From the cell containing the given text, extract its center point as [x, y] coordinate. 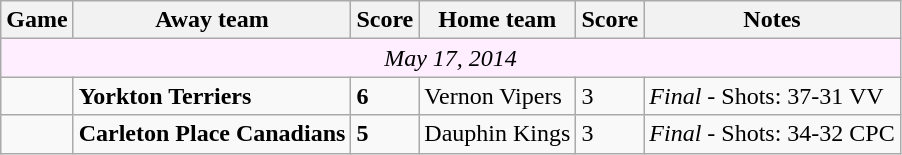
Away team [212, 20]
Yorkton Terriers [212, 96]
Notes [772, 20]
5 [385, 134]
Final - Shots: 37-31 VV [772, 96]
Vernon Vipers [498, 96]
Carleton Place Canadians [212, 134]
May 17, 2014 [451, 58]
Home team [498, 20]
6 [385, 96]
Final - Shots: 34-32 CPC [772, 134]
Game [37, 20]
Dauphin Kings [498, 134]
